Determine the (x, y) coordinate at the center of the cell enclosing the given text.  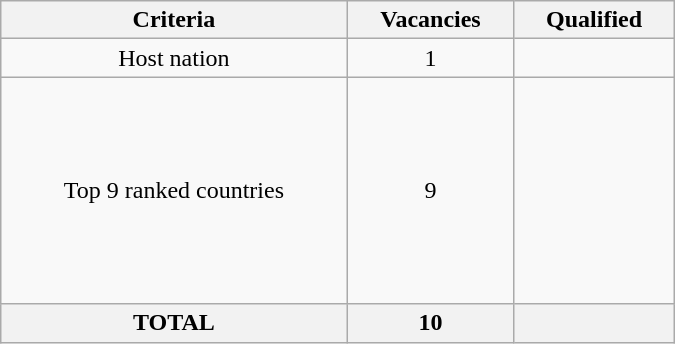
10 (430, 323)
9 (430, 190)
1 (430, 58)
Host nation (174, 58)
Qualified (594, 20)
TOTAL (174, 323)
Criteria (174, 20)
Top 9 ranked countries (174, 190)
Vacancies (430, 20)
